Locate the cell with the specified text and output its [X, Y] center coordinate. 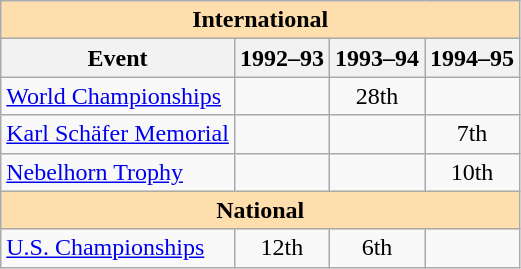
1994–95 [472, 58]
World Championships [118, 96]
28th [376, 96]
10th [472, 172]
1993–94 [376, 58]
International [260, 20]
Event [118, 58]
National [260, 210]
1992–93 [282, 58]
12th [282, 248]
Karl Schäfer Memorial [118, 134]
6th [376, 248]
U.S. Championships [118, 248]
7th [472, 134]
Nebelhorn Trophy [118, 172]
